Find where the given text appears and provide that cell's center as [x, y] coordinate. 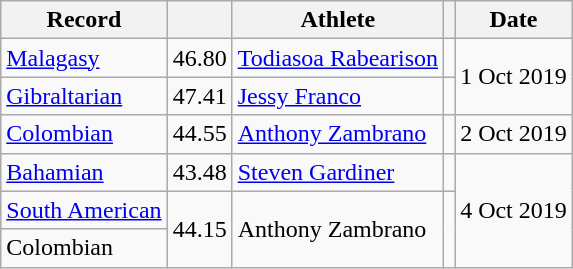
Athlete [338, 20]
2 Oct 2019 [514, 134]
44.55 [200, 134]
Bahamian [84, 172]
44.15 [200, 229]
Todiasoa Rabearison [338, 58]
1 Oct 2019 [514, 77]
Malagasy [84, 58]
4 Oct 2019 [514, 210]
43.48 [200, 172]
46.80 [200, 58]
South American [84, 210]
47.41 [200, 96]
Record [84, 20]
Gibraltarian [84, 96]
Jessy Franco [338, 96]
Steven Gardiner [338, 172]
Date [514, 20]
